Determine the [x, y] coordinate at the center of the cell enclosing the given text.  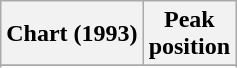
Chart (1993) [72, 34]
Peakposition [189, 34]
